Extract the (X, Y) coordinate from the center of the cell holding the provided text.  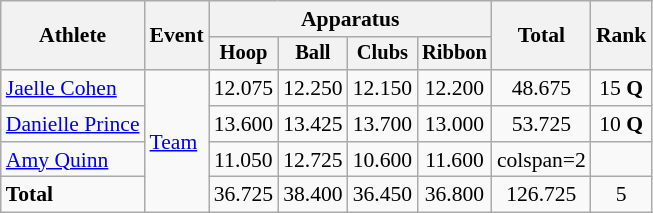
Jaelle Cohen (73, 88)
15 Q (622, 88)
126.725 (542, 195)
36.725 (244, 195)
38.400 (312, 195)
13.425 (312, 124)
13.000 (454, 124)
Team (177, 141)
13.700 (382, 124)
Danielle Prince (73, 124)
Amy Quinn (73, 160)
11.600 (454, 160)
Hoop (244, 54)
5 (622, 195)
48.675 (542, 88)
Rank (622, 36)
Clubs (382, 54)
12.250 (312, 88)
Apparatus (350, 19)
36.800 (454, 195)
53.725 (542, 124)
Ribbon (454, 54)
13.600 (244, 124)
12.725 (312, 160)
10.600 (382, 160)
11.050 (244, 160)
Ball (312, 54)
12.200 (454, 88)
36.450 (382, 195)
12.150 (382, 88)
10 Q (622, 124)
colspan=2 (542, 160)
12.075 (244, 88)
Athlete (73, 36)
Event (177, 36)
